From the cell containing the given text, extract its center point as (X, Y) coordinate. 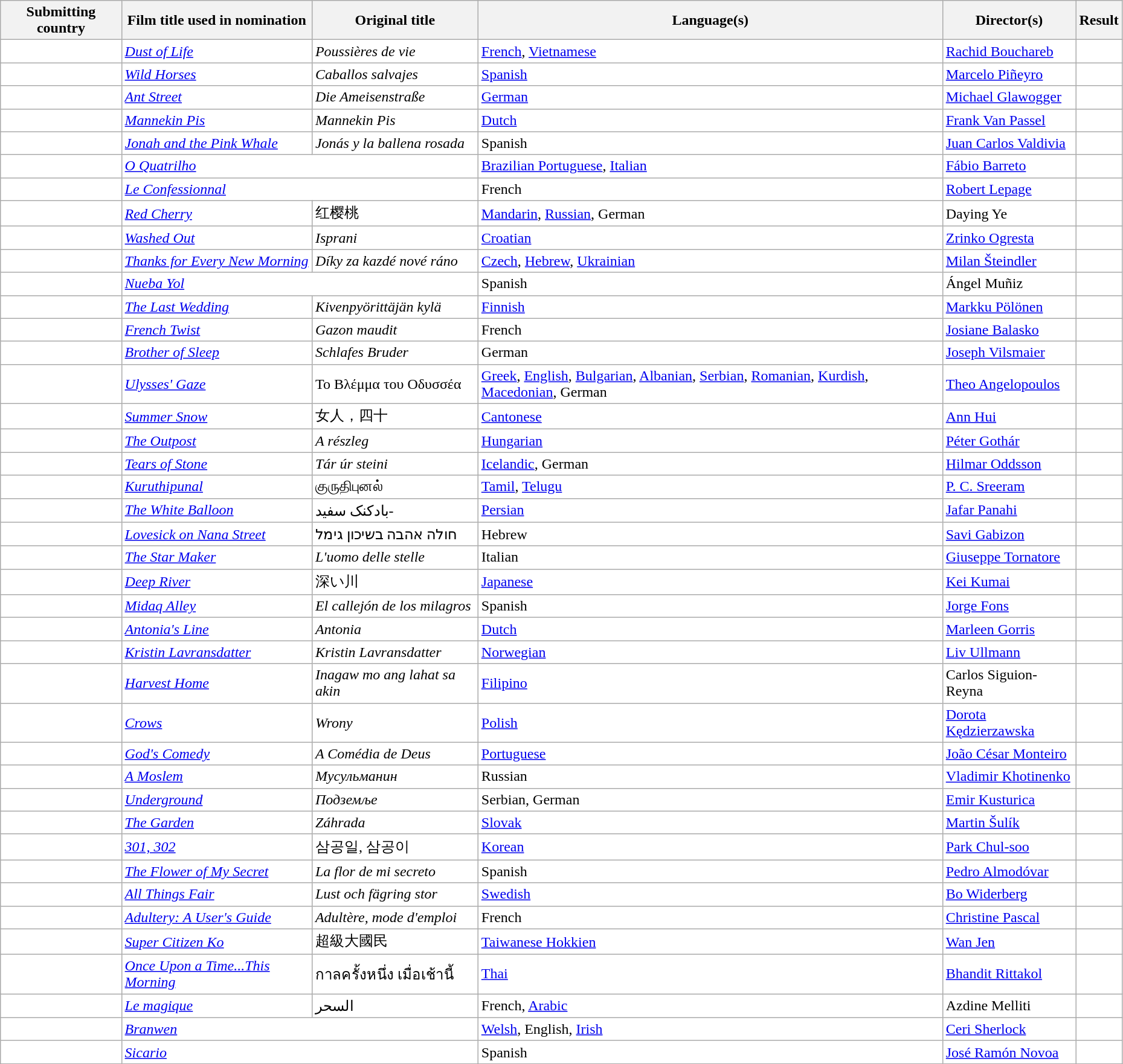
French, Vietnamese (710, 51)
Croatian (710, 238)
Original title (395, 21)
Swedish (710, 894)
Red Cherry (216, 214)
Czech, Hebrew, Ukrainian (710, 261)
Polish (710, 722)
The Garden (216, 822)
Jonás y la ballena rosada (395, 143)
Jafar Panahi (1009, 510)
Greek, English, Bulgarian, Albanian, Serbian, Romanian, Kurdish, Macedonian, German (710, 384)
Bhandit Rittakol (1009, 975)
Dust of Life (216, 51)
Nueba Yol (300, 284)
Hungarian (710, 441)
Giuseppe Tornatore (1009, 557)
குருதிபுனல் (395, 487)
Harvest Home (216, 684)
Crows (216, 722)
Michael Glawogger (1009, 97)
Wild Horses (216, 74)
Taiwanese Hokkien (710, 942)
Japanese (710, 582)
Lust och fägring stor (395, 894)
Ann Hui (1009, 417)
Film title used in nomination (216, 21)
Thai (710, 975)
Summer Snow (216, 417)
Emir Kusturica (1009, 800)
Dorota Kędzierzawska (1009, 722)
Jonah and the Pink Whale (216, 143)
深い川 (395, 582)
The Flower of My Secret (216, 871)
Serbian, German (710, 800)
Portuguese (710, 754)
Záhrada (395, 822)
All Things Fair (216, 894)
Midaq Alley (216, 606)
Welsh, English, Irish (710, 1029)
Theo Angelopoulos (1009, 384)
Ceri Sherlock (1009, 1029)
L'uomo delle stelle (395, 557)
La flor de mi secreto (395, 871)
女人，四十 (395, 417)
Robert Lepage (1009, 189)
Ulysses' Gaze (216, 384)
Savi Gabizon (1009, 534)
Cantonese (710, 417)
Director(s) (1009, 21)
The Outpost (216, 441)
Pedro Almodóvar (1009, 871)
Vladimir Khotinenko (1009, 777)
Thanks for Every New Morning (216, 261)
French, Arabic (710, 1006)
Hebrew (710, 534)
Park Chul-soo (1009, 847)
Le magique (216, 1006)
Το Βλέμμα του Οδυσσέα (395, 384)
Tamil, Telugu (710, 487)
Gazon maudit (395, 330)
Ant Street (216, 97)
Milan Šteindler (1009, 261)
Antonia (395, 629)
301, 302 (216, 847)
Le Confessionnal (300, 189)
Kuruthipunal (216, 487)
Die Ameisenstraße (395, 97)
El callejón de los milagros (395, 606)
Мусульманин (395, 777)
Isprani (395, 238)
José Ramón Novoa (1009, 1052)
Wan Jen (1009, 942)
Kivenpyörittäjän kylä (395, 307)
Hilmar Oddsson (1009, 464)
Markku Pölönen (1009, 307)
Finnish (710, 307)
红樱桃 (395, 214)
삼공일, 삼공이 (395, 847)
The Star Maker (216, 557)
Martin Šulík (1009, 822)
Christine Pascal (1009, 917)
Adultery: A User's Guide (216, 917)
Jorge Fons (1009, 606)
Mandarin, Russian, German (710, 214)
Lovesick on Nana Street (216, 534)
Slovak (710, 822)
Подземље (395, 800)
Daying Ye (1009, 214)
Inagaw mo ang lahat sa akin (395, 684)
Wrony (395, 722)
Liv Ullmann (1009, 652)
Norwegian (710, 652)
بادکنک سفید- (395, 510)
Adultère, mode d'emploi (395, 917)
Deep River (216, 582)
חולה אהבה בשיכון גימל (395, 534)
The Last Wedding (216, 307)
Tár úr steini (395, 464)
French Twist (216, 330)
João César Monteiro (1009, 754)
Language(s) (710, 21)
Filipino (710, 684)
O Quatrilho (300, 166)
Italian (710, 557)
Once Upon a Time...This Morning (216, 975)
Ángel Muñiz (1009, 284)
Brazilian Portuguese, Italian (710, 166)
Washed Out (216, 238)
P. C. Sreeram (1009, 487)
Péter Gothár (1009, 441)
Schlafes Bruder (395, 353)
Joseph Vilsmaier (1009, 353)
A Moslem (216, 777)
Korean (710, 847)
God's Comedy (216, 754)
السحر (395, 1006)
A Comédia de Deus (395, 754)
Antonia's Line (216, 629)
Zrinko Ogresta (1009, 238)
Frank Van Passel (1009, 120)
Josiane Balasko (1009, 330)
Sicario (300, 1052)
Carlos Siguion-Reyna (1009, 684)
Branwen (300, 1029)
Bo Widerberg (1009, 894)
Marleen Gorris (1009, 629)
The White Balloon (216, 510)
Brother of Sleep (216, 353)
Fábio Barreto (1009, 166)
Kei Kumai (1009, 582)
Tears of Stone (216, 464)
Azdine Melliti (1009, 1006)
A részleg (395, 441)
กาลครั้งหนึ่ง เมื่อเช้านี้ (395, 975)
Caballos salvajes (395, 74)
Poussières de vie (395, 51)
Icelandic, German (710, 464)
超級大國民 (395, 942)
Underground (216, 800)
Russian (710, 777)
Díky za kazdé nové ráno (395, 261)
Juan Carlos Valdivia (1009, 143)
Marcelo Piñeyro (1009, 74)
Result (1099, 21)
Persian (710, 510)
Submitting country (61, 21)
Super Citizen Ko (216, 942)
Rachid Bouchareb (1009, 51)
